Pinpoint the cell where the given text exists, returning its [x, y] midpoint coordinate. 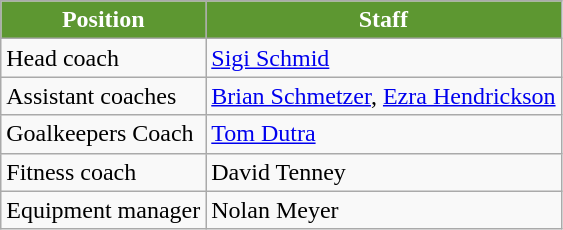
Staff [384, 20]
Tom Dutra [384, 134]
Brian Schmetzer, Ezra Hendrickson [384, 96]
Head coach [104, 58]
Sigi Schmid [384, 58]
Assistant coaches [104, 96]
David Tenney [384, 172]
Position [104, 20]
Goalkeepers Coach [104, 134]
Fitness coach [104, 172]
Nolan Meyer [384, 210]
Equipment manager [104, 210]
